From the cell containing the given text, extract its center point as [x, y] coordinate. 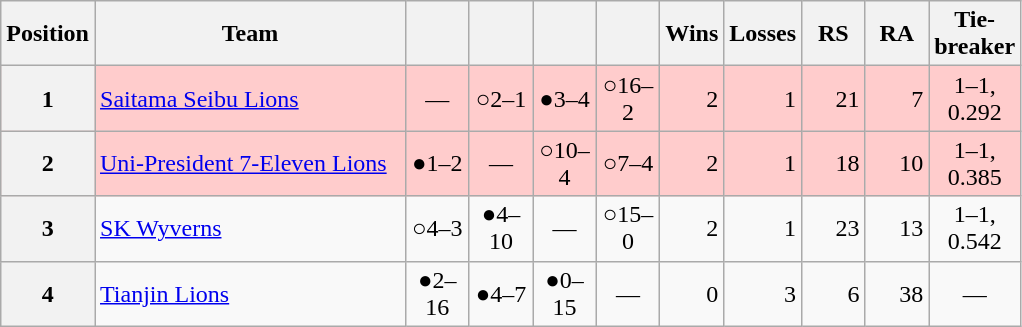
○15–0 [628, 228]
4 [48, 294]
18 [834, 164]
Wins [692, 34]
Team [250, 34]
Tianjin Lions [250, 294]
○10–4 [565, 164]
●0–15 [565, 294]
●4–10 [501, 228]
7 [897, 98]
6 [834, 294]
1–1, 0.542 [975, 228]
●3–4 [565, 98]
0 [692, 294]
●2–16 [438, 294]
○16–2 [628, 98]
○7–4 [628, 164]
Tie-breaker [975, 34]
1–1, 0.292 [975, 98]
SK Wyverns [250, 228]
21 [834, 98]
1–1, 0.385 [975, 164]
Position [48, 34]
10 [897, 164]
Losses [763, 34]
Uni-President 7-Eleven Lions [250, 164]
●4–7 [501, 294]
13 [897, 228]
○4–3 [438, 228]
RS [834, 34]
23 [834, 228]
Saitama Seibu Lions [250, 98]
RA [897, 34]
38 [897, 294]
●1–2 [438, 164]
○2–1 [501, 98]
